Provide the [x, y] coordinate of the cell's center where the given text is located.  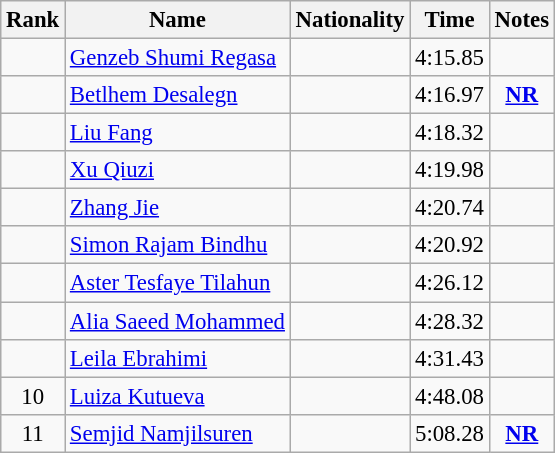
Betlhem Desalegn [178, 95]
Luiza Kutueva [178, 396]
4:19.98 [450, 170]
4:18.32 [450, 133]
11 [33, 433]
Simon Rajam Bindhu [178, 245]
10 [33, 396]
Time [450, 20]
Semjid Namjilsuren [178, 433]
4:20.92 [450, 245]
4:20.74 [450, 208]
Aster Tesfaye Tilahun [178, 283]
Genzeb Shumi Regasa [178, 58]
Rank [33, 20]
4:15.85 [450, 58]
5:08.28 [450, 433]
Xu Qiuzi [178, 170]
Liu Fang [178, 133]
Notes [522, 20]
4:28.32 [450, 321]
4:48.08 [450, 396]
Zhang Jie [178, 208]
Leila Ebrahimi [178, 358]
4:16.97 [450, 95]
Alia Saeed Mohammed [178, 321]
4:26.12 [450, 283]
4:31.43 [450, 358]
Nationality [350, 20]
Name [178, 20]
